Identify which cell holds the provided text, then report its [x, y] central coordinate. 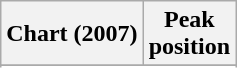
Peakposition [189, 34]
Chart (2007) [72, 34]
